Scan for the cell matching the given text and deliver its (X, Y) coordinate at center. 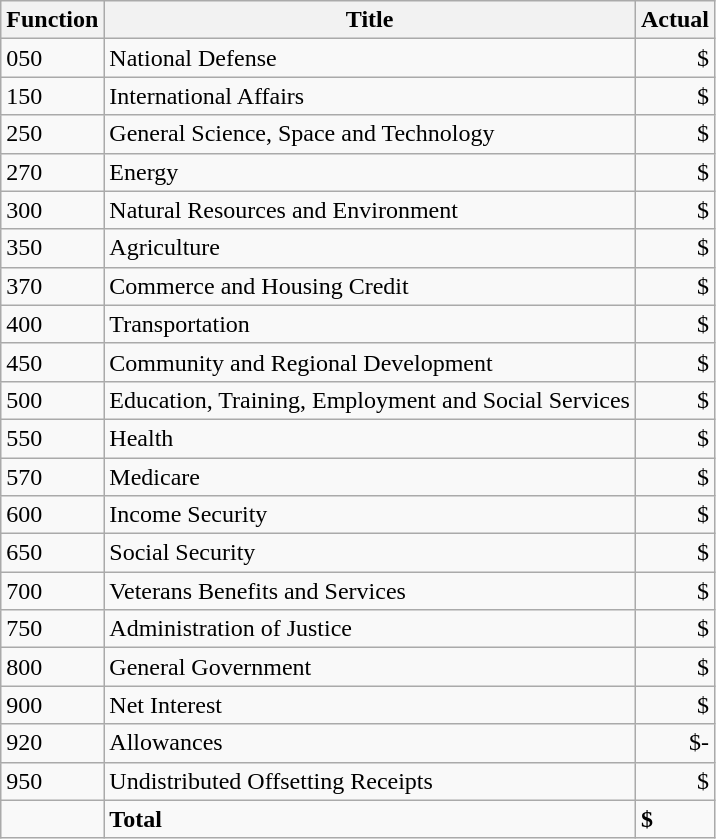
Total (370, 819)
400 (52, 324)
950 (52, 781)
750 (52, 629)
350 (52, 248)
National Defense (370, 58)
Undistributed Offsetting Receipts (370, 781)
Actual (674, 20)
800 (52, 667)
Agriculture (370, 248)
270 (52, 172)
Commerce and Housing Credit (370, 286)
Natural Resources and Environment (370, 210)
450 (52, 362)
Income Security (370, 515)
Net Interest (370, 705)
150 (52, 96)
250 (52, 134)
Administration of Justice (370, 629)
Energy (370, 172)
Medicare (370, 477)
500 (52, 400)
050 (52, 58)
Social Security (370, 553)
Transportation (370, 324)
General Government (370, 667)
650 (52, 553)
General Science, Space and Technology (370, 134)
Education, Training, Employment and Social Services (370, 400)
920 (52, 743)
$- (674, 743)
Community and Regional Development (370, 362)
International Affairs (370, 96)
600 (52, 515)
Veterans Benefits and Services (370, 591)
300 (52, 210)
370 (52, 286)
Health (370, 438)
Title (370, 20)
Function (52, 20)
900 (52, 705)
700 (52, 591)
570 (52, 477)
550 (52, 438)
Allowances (370, 743)
